Capture the cell that displays the provided text and extract its (x, y) central coordinate. 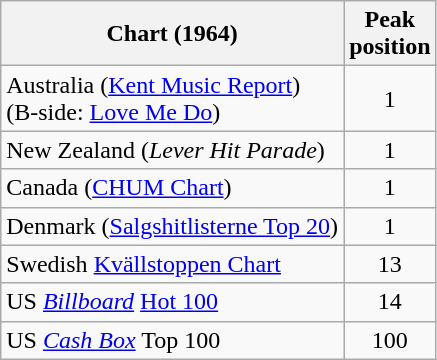
US Cash Box Top 100 (172, 340)
US Billboard Hot 100 (172, 302)
Peakposition (390, 34)
100 (390, 340)
14 (390, 302)
Canada (CHUM Chart) (172, 188)
Denmark (Salgshitlisterne Top 20) (172, 226)
Australia (Kent Music Report)(B-side: Love Me Do) (172, 98)
Chart (1964) (172, 34)
13 (390, 264)
New Zealand (Lever Hit Parade) (172, 150)
Swedish Kvällstoppen Chart (172, 264)
